From the cell containing the given text, extract its center point as [x, y] coordinate. 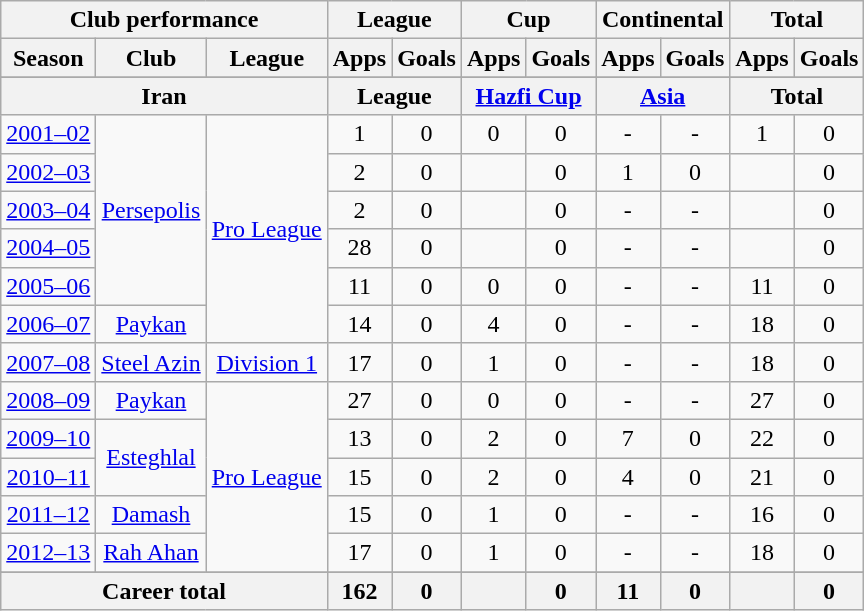
2011–12 [48, 515]
21 [762, 477]
7 [628, 438]
2012–13 [48, 553]
Steel Azin [151, 362]
Division 1 [266, 362]
Club [151, 58]
22 [762, 438]
28 [359, 248]
13 [359, 438]
14 [359, 324]
Persepolis [151, 210]
Damash [151, 515]
Cup [528, 20]
162 [359, 591]
2004–05 [48, 248]
2002–03 [48, 172]
2010–11 [48, 477]
Hazfi Cup [528, 96]
Continental [663, 20]
Iran [164, 96]
Rah Ahan [151, 553]
2006–07 [48, 324]
Asia [663, 96]
16 [762, 515]
Esteghlal [151, 457]
2008–09 [48, 400]
2009–10 [48, 438]
Club performance [164, 20]
2007–08 [48, 362]
Season [48, 58]
2001–02 [48, 134]
2005–06 [48, 286]
Career total [164, 591]
2003–04 [48, 210]
